Search for the cell housing the specified text and yield its [x, y] center coordinate. 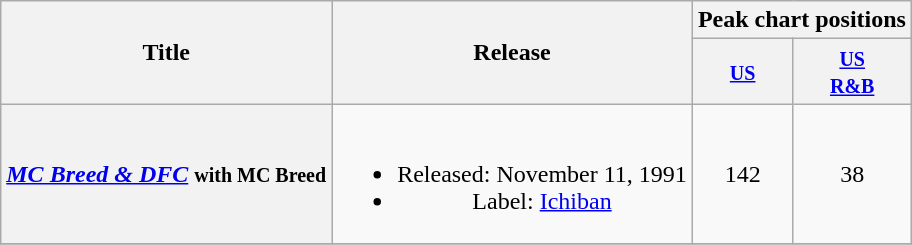
Title [166, 52]
MC Breed & DFC with MC Breed [166, 174]
Release [512, 52]
USR&B [852, 72]
US [742, 72]
38 [852, 174]
Peak chart positions [802, 20]
Released: November 11, 1991Label: Ichiban [512, 174]
142 [742, 174]
